For the text-containing cell, return its midpoint in (x, y) coordinate format. 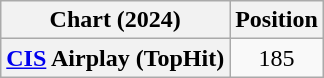
185 (277, 58)
CIS Airplay (TopHit) (116, 58)
Position (277, 20)
Chart (2024) (116, 20)
